Pinpoint the cell where the given text exists, returning its [x, y] midpoint coordinate. 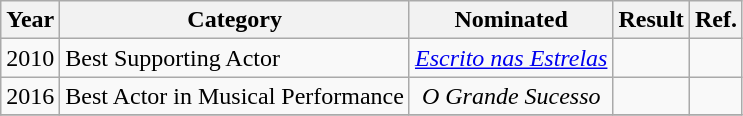
Best Supporting Actor [235, 58]
Nominated [511, 20]
Escrito nas Estrelas [511, 58]
Ref. [716, 20]
Category [235, 20]
Year [30, 20]
2010 [30, 58]
Best Actor in Musical Performance [235, 96]
O Grande Sucesso [511, 96]
Result [651, 20]
2016 [30, 96]
